Pinpoint the cell where the given text exists, returning its [X, Y] midpoint coordinate. 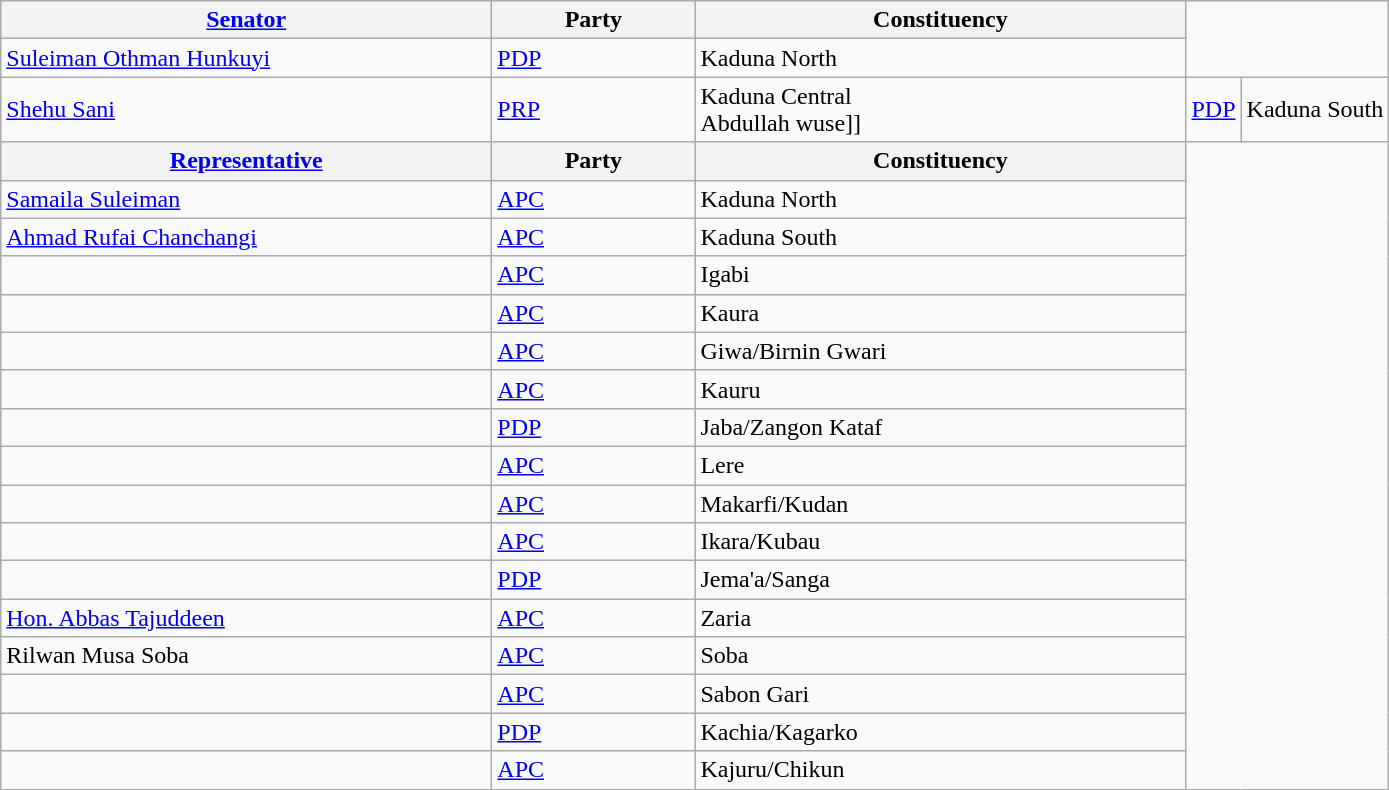
Kaduna CentralAbdullah wuse]] [940, 110]
Suleiman Othman Hunkuyi [246, 58]
Kajuru/Chikun [940, 770]
Hon. Abbas Tajuddeen [246, 618]
Senator [246, 20]
Shehu Sani [246, 110]
Representative [246, 161]
Jaba/Zangon Kataf [940, 427]
Giwa/Birnin Gwari [940, 351]
Kachia/Kagarko [940, 732]
Igabi [940, 275]
Jema'a/Sanga [940, 580]
Ahmad Rufai Chanchangi [246, 237]
Samaila Suleiman [246, 199]
Kaura [940, 313]
Rilwan Musa Soba [246, 656]
Zaria [940, 618]
Kauru [940, 389]
PRP [594, 110]
Makarfi/Kudan [940, 503]
Soba [940, 656]
Lere [940, 465]
Ikara/Kubau [940, 542]
Sabon Gari [940, 694]
